Capture the cell that displays the provided text and extract its (X, Y) central coordinate. 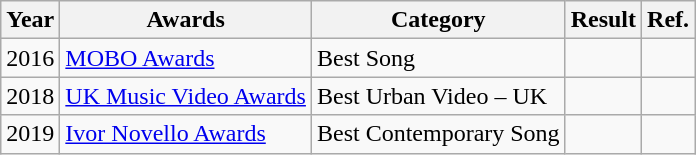
Result (603, 20)
MOBO Awards (186, 58)
Year (30, 20)
Best Song (438, 58)
Ivor Novello Awards (186, 134)
2018 (30, 96)
Best Urban Video – UK (438, 96)
UK Music Video Awards (186, 96)
Ref. (668, 20)
Best Contemporary Song (438, 134)
Category (438, 20)
2016 (30, 58)
Awards (186, 20)
2019 (30, 134)
